Locate the cell with the specified text and output its (X, Y) center coordinate. 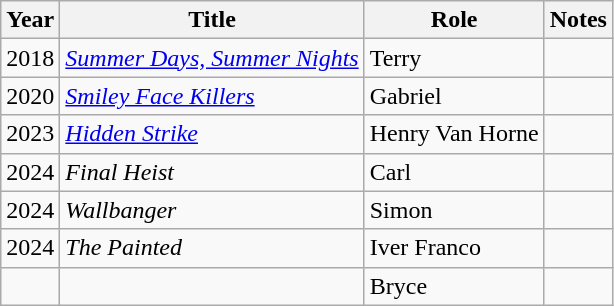
Henry Van Horne (454, 134)
Notes (578, 20)
Bryce (454, 286)
2020 (30, 96)
Gabriel (454, 96)
2018 (30, 58)
Iver Franco (454, 248)
Simon (454, 210)
Terry (454, 58)
Hidden Strike (212, 134)
Smiley Face Killers (212, 96)
Role (454, 20)
Year (30, 20)
Title (212, 20)
The Painted (212, 248)
Wallbanger (212, 210)
Summer Days, Summer Nights (212, 58)
Carl (454, 172)
2023 (30, 134)
Final Heist (212, 172)
